From the cell containing the given text, extract its center point as [X, Y] coordinate. 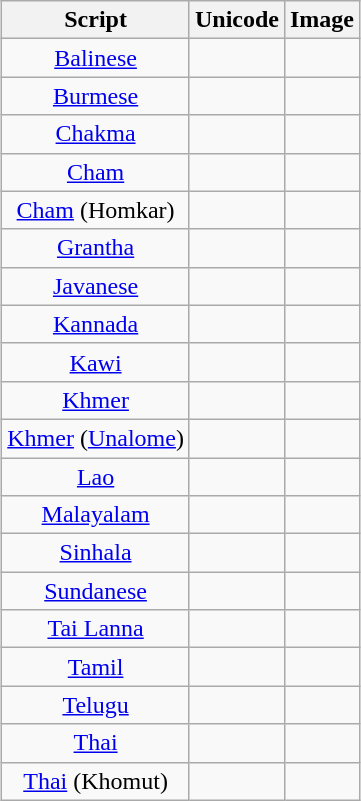
Kannada [96, 325]
Tamil [96, 667]
Lao [96, 477]
Khmer [96, 401]
Cham (Homkar) [96, 210]
Script [96, 20]
Thai (Khomut) [96, 781]
Cham [96, 172]
Unicode [236, 20]
Grantha [96, 248]
Kawi [96, 363]
Burmese [96, 96]
Malayalam [96, 515]
Balinese [96, 58]
Tai Lanna [96, 629]
Chakma [96, 134]
Sundanese [96, 591]
Sinhala [96, 553]
Javanese [96, 287]
Telugu [96, 705]
Thai [96, 743]
Khmer (Unalome) [96, 439]
Image [322, 20]
